Return the (x, y) coordinate for the center point of the cell that contains the specified text.  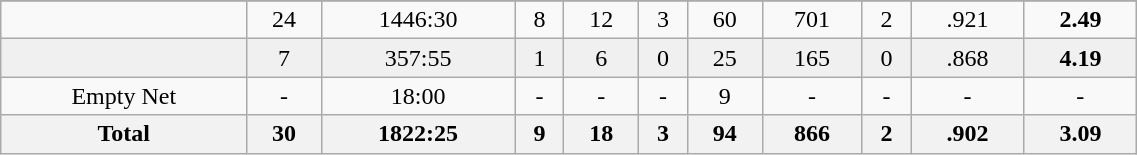
30 (284, 134)
4.19 (1080, 58)
25 (724, 58)
165 (812, 58)
701 (812, 20)
7 (284, 58)
94 (724, 134)
3.09 (1080, 134)
357:55 (418, 58)
Total (124, 134)
6 (602, 58)
1446:30 (418, 20)
Empty Net (124, 96)
60 (724, 20)
8 (540, 20)
18 (602, 134)
.921 (968, 20)
2.49 (1080, 20)
866 (812, 134)
.868 (968, 58)
24 (284, 20)
.902 (968, 134)
1 (540, 58)
12 (602, 20)
18:00 (418, 96)
1822:25 (418, 134)
